Return the (x, y) coordinate for the center point of the cell that contains the specified text.  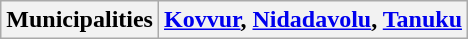
Municipalities (80, 20)
Kovvur, Nidadavolu, Tanuku (312, 20)
